From the cell containing the given text, extract its center point as (X, Y) coordinate. 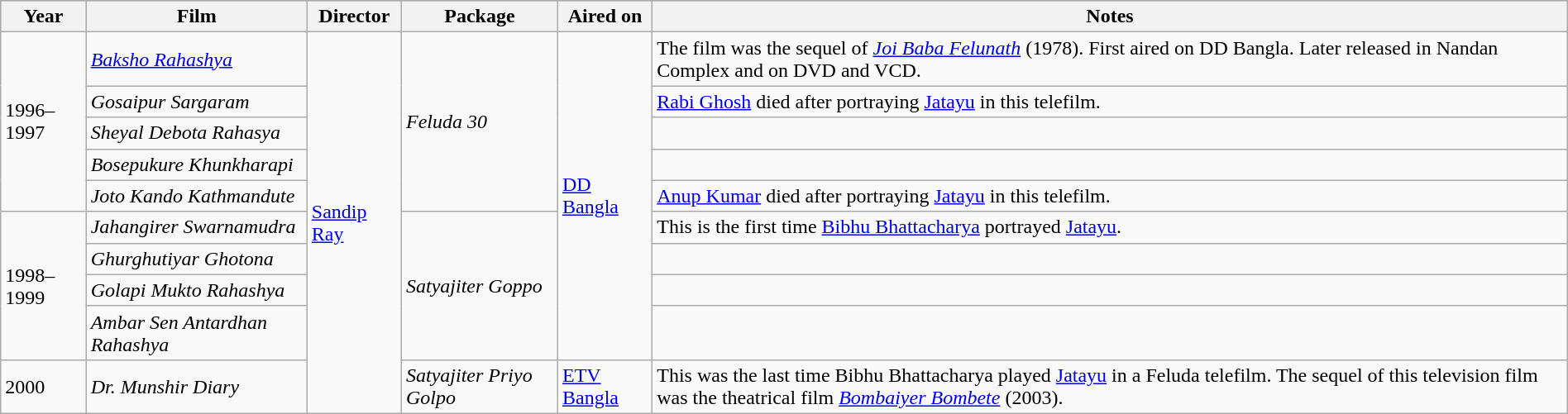
Jahangirer Swarnamudra (197, 227)
Rabi Ghosh died after portraying Jatayu in this telefilm. (1110, 102)
Satyajiter Goppo (480, 286)
Gosaipur Sargaram (197, 102)
DD Bangla (605, 197)
2000 (43, 387)
Ghurghutiyar Ghotona (197, 259)
1998–1999 (43, 286)
Bosepukure Khunkharapi (197, 164)
The film was the sequel of Joi Baba Felunath (1978). First aired on DD Bangla. Later released in Nandan Complex and on DVD and VCD. (1110, 59)
This is the first time Bibhu Bhattacharya portrayed Jatayu. (1110, 227)
Feluda 30 (480, 122)
Anup Kumar died after portraying Jatayu in this telefilm. (1110, 196)
Director (354, 17)
Ambar Sen Antardhan Rahashya (197, 332)
Sheyal Debota Rahasya (197, 133)
Joto Kando Kathmandute (197, 196)
1996–1997 (43, 122)
Satyajiter Priyo Golpo (480, 387)
Package (480, 17)
Aired on (605, 17)
Baksho Rahashya (197, 59)
Film (197, 17)
Year (43, 17)
Sandip Ray (354, 223)
Notes (1110, 17)
ETV Bangla (605, 387)
Golapi Mukto Rahashya (197, 290)
Dr. Munshir Diary (197, 387)
